Return [x, y] of the center of cell containing provided text 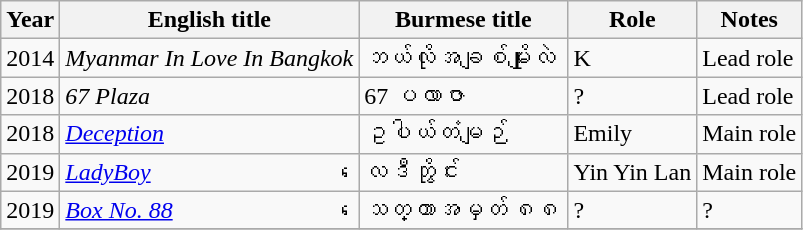
67 Plaza [210, 96]
Burmese title [464, 20]
လေဒီဘွိုင်း [464, 172]
သေတ္တာအမှတ် ၈၈ [464, 210]
K [632, 58]
Box No. 88 [210, 210]
Myanmar In Love In Bangkok [210, 58]
Deception [210, 134]
Emily [632, 134]
2014 [30, 58]
Yin Yin Lan [632, 172]
LadyBoy [210, 172]
Role [632, 20]
Notes [750, 20]
ဥပါယ်တံမျဉ် [464, 134]
English title [210, 20]
ဘယ်လိုအချစ်မျိုးလဲ [464, 58]
67 ပလာဇာ [464, 96]
Year [30, 20]
